Scan for the cell matching the given text and deliver its [x, y] coordinate at center. 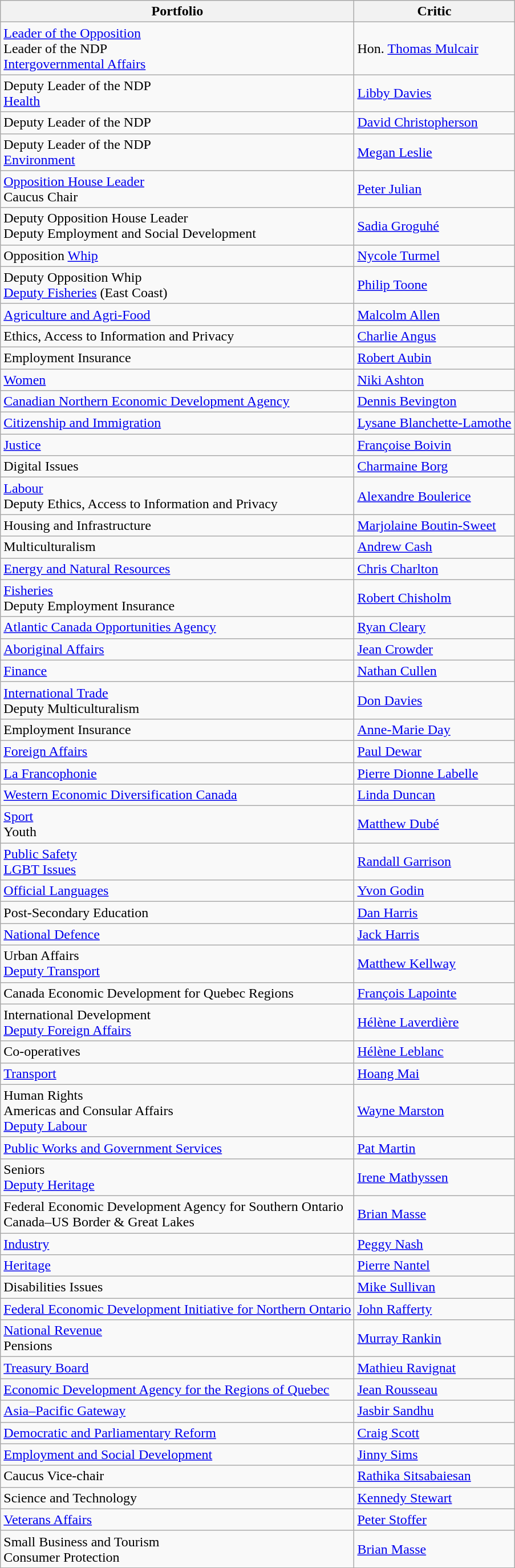
Canadian Northern Economic Development Agency [177, 402]
Lysane Blanchette-Lamothe [435, 423]
Charlie Angus [435, 336]
Western Economic Diversification Canada [177, 795]
Libby Davies [435, 94]
Jean Rousseau [435, 1389]
Disabilities Issues [177, 1287]
Energy and Natural Resources [177, 569]
Agriculture and Agri-Food [177, 314]
Charmaine Borg [435, 467]
Deputy Opposition WhipDeputy Fisheries (East Coast) [177, 285]
Philip Toone [435, 285]
Official Languages [177, 891]
Murray Rankin [435, 1338]
Opposition House LeaderCaucus Chair [177, 189]
Sadia Groguhé [435, 226]
Leader of the OppositionLeader of the NDPIntergovernmental Affairs [177, 48]
Asia–Pacific Gateway [177, 1411]
Ethics, Access to Information and Privacy [177, 336]
Pierre Dionne Labelle [435, 773]
Robert Chisholm [435, 598]
Multiculturalism [177, 547]
Dennis Bevington [435, 402]
Opposition Whip [177, 256]
FisheriesDeputy Employment Insurance [177, 598]
Matthew Kellway [435, 964]
Wayne Marston [435, 1111]
Women [177, 379]
Deputy Leader of the NDPHealth [177, 94]
Peter Stoffer [435, 1520]
Deputy Leader of the NDPEnvironment [177, 152]
Portfolio [177, 11]
Hon. Thomas Mulcair [435, 48]
Dan Harris [435, 913]
National Defence [177, 934]
Randall Garrison [435, 861]
Treasury Board [177, 1368]
Critic [435, 11]
Hélène Leblanc [435, 1052]
Pat Martin [435, 1148]
Justice [177, 445]
Heritage [177, 1266]
Finance [177, 671]
Atlantic Canada Opportunities Agency [177, 627]
Kennedy Stewart [435, 1498]
Jinny Sims [435, 1454]
Employment and Social Development [177, 1454]
International DevelopmentDeputy Foreign Affairs [177, 1022]
La Francophonie [177, 773]
Housing and Infrastructure [177, 525]
Hoang Mai [435, 1073]
Nycole Turmel [435, 256]
Human RightsAmericas and Consular AffairsDeputy Labour [177, 1111]
Peter Julian [435, 189]
Andrew Cash [435, 547]
Chris Charlton [435, 569]
Public SafetyLGBT Issues [177, 861]
Nathan Cullen [435, 671]
Niki Ashton [435, 379]
Jasbir Sandhu [435, 1411]
SportYouth [177, 825]
Don Davies [435, 700]
Jean Crowder [435, 649]
Democratic and Parliamentary Reform [177, 1433]
National RevenuePensions [177, 1338]
Françoise Boivin [435, 445]
Public Works and Government Services [177, 1148]
Veterans Affairs [177, 1520]
LabourDeputy Ethics, Access to Information and Privacy [177, 496]
Co-operatives [177, 1052]
Federal Economic Development Agency for Southern OntarioCanada–US Border & Great Lakes [177, 1214]
Peggy Nash [435, 1244]
Canada Economic Development for Quebec Regions [177, 993]
Federal Economic Development Initiative for Northern Ontario [177, 1309]
Mathieu Ravignat [435, 1368]
Jack Harris [435, 934]
SeniorsDeputy Heritage [177, 1177]
Alexandre Boulerice [435, 496]
Craig Scott [435, 1433]
Robert Aubin [435, 358]
Irene Mathyssen [435, 1177]
Citizenship and Immigration [177, 423]
Urban AffairsDeputy Transport [177, 964]
Matthew Dubé [435, 825]
Digital Issues [177, 467]
Mike Sullivan [435, 1287]
Paul Dewar [435, 751]
Aboriginal Affairs [177, 649]
Malcolm Allen [435, 314]
Linda Duncan [435, 795]
Small Business and TourismConsumer Protection [177, 1549]
Ryan Cleary [435, 627]
Megan Leslie [435, 152]
Pierre Nantel [435, 1266]
Yvon Godin [435, 891]
Rathika Sitsabaiesan [435, 1476]
Transport [177, 1073]
International TradeDeputy Multiculturalism [177, 700]
David Christopherson [435, 123]
Marjolaine Boutin-Sweet [435, 525]
Economic Development Agency for the Regions of Quebec [177, 1389]
Industry [177, 1244]
Deputy Opposition House LeaderDeputy Employment and Social Development [177, 226]
Science and Technology [177, 1498]
Post-Secondary Education [177, 913]
François Lapointe [435, 993]
John Rafferty [435, 1309]
Anne-Marie Day [435, 730]
Hélène Laverdière [435, 1022]
Deputy Leader of the NDP [177, 123]
Caucus Vice-chair [177, 1476]
Foreign Affairs [177, 751]
